Determine the (x, y) coordinate at the center of the cell enclosing the given text.  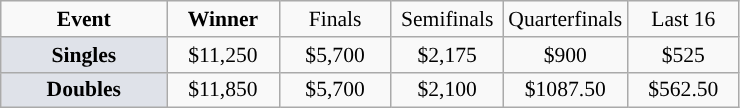
$1087.50 (565, 90)
Last 16 (683, 19)
Finals (335, 19)
$562.50 (683, 90)
Winner (223, 19)
$11,250 (223, 55)
$11,850 (223, 90)
Singles (84, 55)
Event (84, 19)
Doubles (84, 90)
$2,175 (447, 55)
$900 (565, 55)
$2,100 (447, 90)
Semifinals (447, 19)
$525 (683, 55)
Quarterfinals (565, 19)
